Capture the cell that displays the provided text and extract its (x, y) central coordinate. 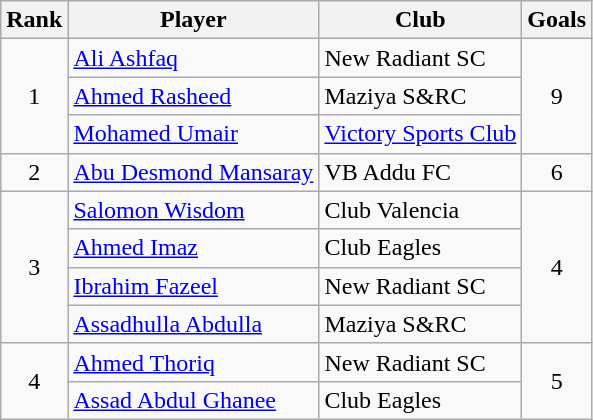
5 (557, 381)
1 (34, 96)
Ali Ashfaq (194, 58)
Player (194, 20)
Abu Desmond Mansaray (194, 172)
Assadhulla Abdulla (194, 324)
Club Valencia (420, 210)
9 (557, 96)
Goals (557, 20)
Ibrahim Fazeel (194, 286)
Ahmed Imaz (194, 248)
Rank (34, 20)
6 (557, 172)
Victory Sports Club (420, 134)
Ahmed Rasheed (194, 96)
Salomon Wisdom (194, 210)
VB Addu FC (420, 172)
Ahmed Thoriq (194, 362)
Club (420, 20)
2 (34, 172)
Assad Abdul Ghanee (194, 400)
Mohamed Umair (194, 134)
3 (34, 267)
